Locate the cell with the specified text and output its [x, y] center coordinate. 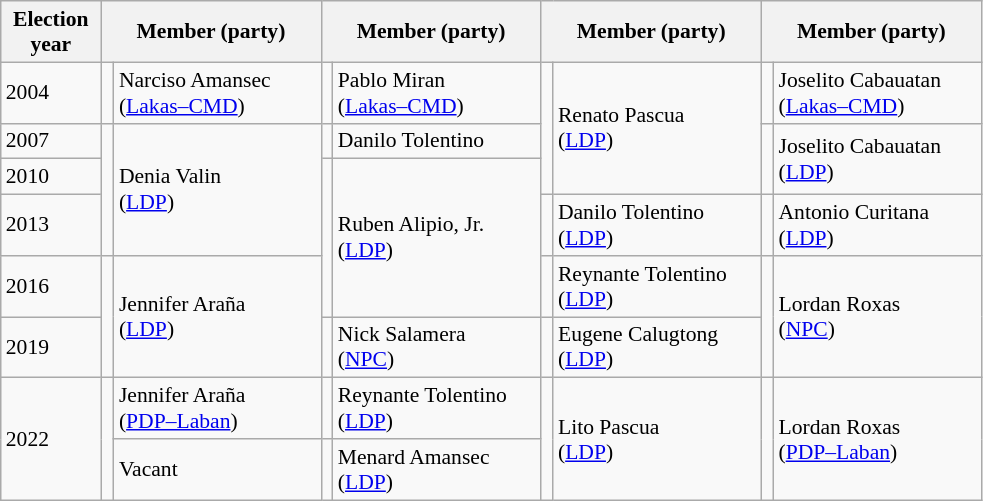
2019 [51, 348]
Nick Salamera(NPC) [437, 348]
Renato Pascua(LDP) [657, 128]
Jennifer Araña(LDP) [218, 317]
Danilo Tolentino [437, 141]
Danilo Tolentino(LDP) [657, 226]
Jennifer Araña(PDP–Laban) [218, 408]
Lordan Roxas(PDP–Laban) [877, 439]
Lito Pascua(LDP) [657, 439]
Pablo Miran(Lakas–CMD) [437, 92]
Joselito Cabauatan(LDP) [877, 158]
2016 [51, 286]
2013 [51, 226]
2010 [51, 177]
Eugene Calugtong(LDP) [657, 348]
Electionyear [51, 32]
Narciso Amansec(Lakas–CMD) [218, 92]
Vacant [218, 470]
Antonio Curitana(LDP) [877, 226]
2004 [51, 92]
2022 [51, 439]
Ruben Alipio, Jr.(LDP) [437, 238]
Lordan Roxas(NPC) [877, 317]
Menard Amansec(LDP) [437, 470]
Denia Valin(LDP) [218, 189]
2007 [51, 141]
Joselito Cabauatan(Lakas–CMD) [877, 92]
